Search for the cell housing the specified text and yield its [x, y] center coordinate. 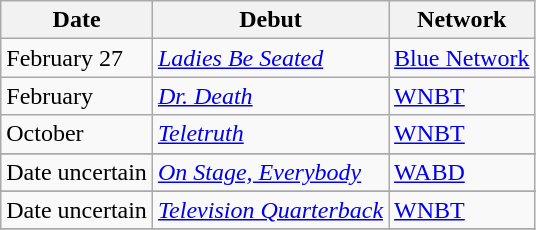
On Stage, Everybody [270, 172]
WABD [462, 172]
Network [462, 20]
February 27 [77, 58]
Debut [270, 20]
October [77, 134]
Television Quarterback [270, 210]
Ladies Be Seated [270, 58]
Teletruth [270, 134]
Dr. Death [270, 96]
Date [77, 20]
February [77, 96]
Blue Network [462, 58]
